Provide the (x, y) coordinate of the cell's center where the given text is located.  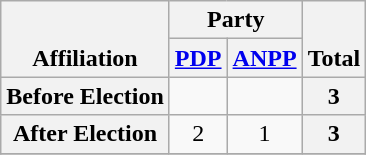
2 (198, 134)
1 (264, 134)
Before Election (86, 96)
PDP (198, 58)
Total (334, 39)
Party (236, 20)
ANPP (264, 58)
Affiliation (86, 39)
After Election (86, 134)
